Extract the [X, Y] coordinate from the center of the cell holding the provided text.  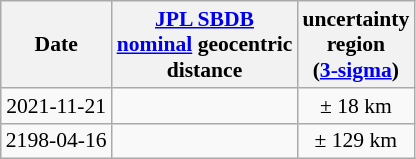
± 18 km [356, 106]
JPL SBDBnominal geocentricdistance [205, 44]
uncertaintyregion(3-sigma) [356, 44]
Date [56, 44]
2021-11-21 [56, 106]
± 129 km [356, 141]
2198-04-16 [56, 141]
